Identify which cell holds the provided text, then report its (x, y) central coordinate. 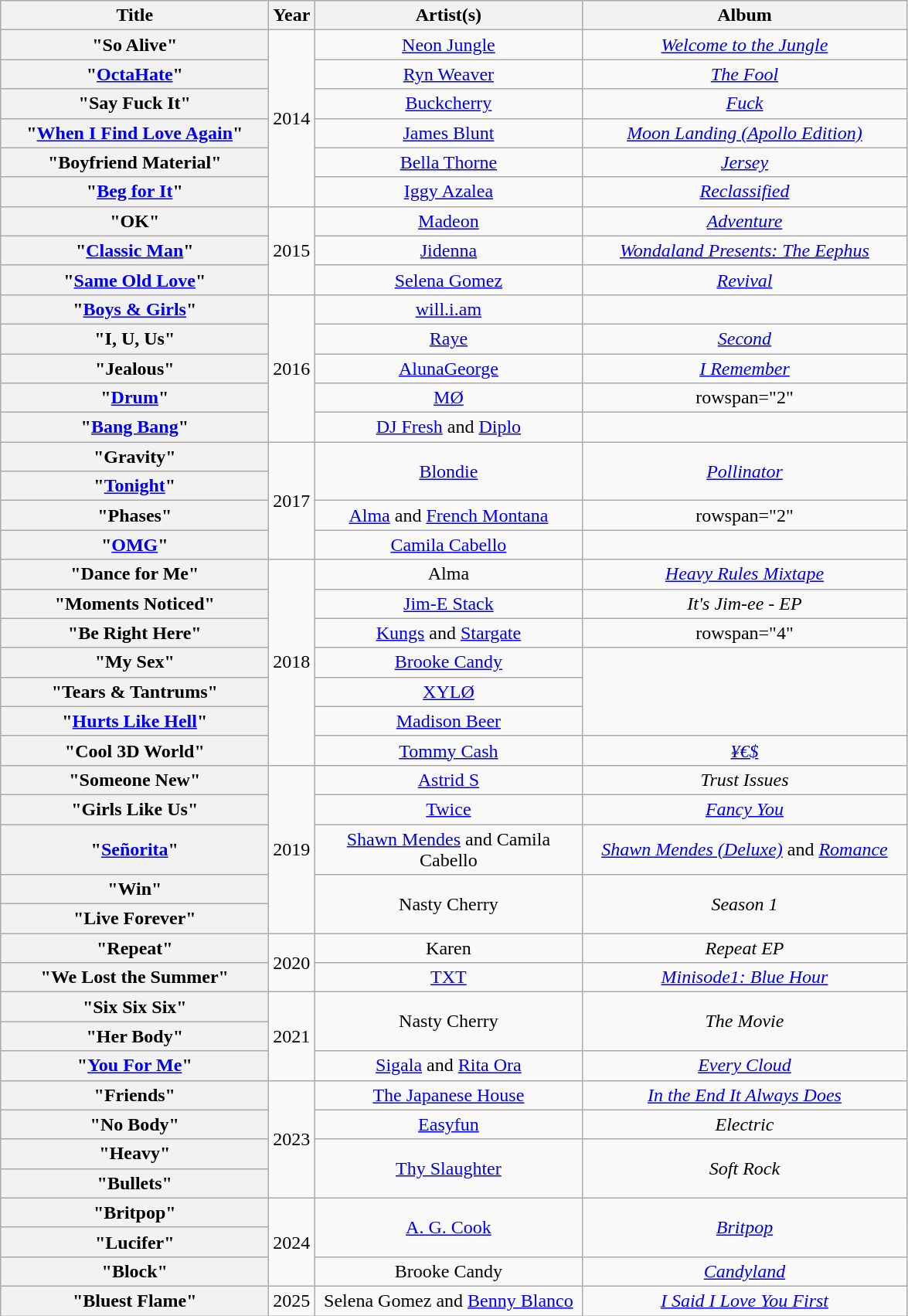
XYLØ (448, 692)
"Bluest Flame" (134, 1301)
"Dance for Me" (134, 574)
The Japanese House (448, 1095)
Twice (448, 809)
Reclassified (745, 192)
"Her Body" (134, 1036)
"Gravity" (134, 457)
"Boys & Girls" (134, 309)
"You For Me" (134, 1066)
Pollinator (745, 471)
Minisode1: Blue Hour (745, 978)
Selena Gomez and Benny Blanco (448, 1301)
Wondaland Presents: The Eephus (745, 250)
Shawn Mendes and Camila Cabello (448, 848)
"Friends" (134, 1095)
"Beg for It" (134, 192)
"Six Six Six" (134, 1007)
Ryn Weaver (448, 74)
"Hurts Like Hell" (134, 721)
Jim-E Stack (448, 604)
Album (745, 15)
A. G. Cook (448, 1227)
2025 (292, 1301)
"So Alive" (134, 45)
I Remember (745, 369)
"Britpop" (134, 1212)
DJ Fresh and Diplo (448, 427)
"Jealous" (134, 369)
Blondie (448, 471)
"We Lost the Summer" (134, 978)
Alma and French Montana (448, 515)
Heavy Rules Mixtape (745, 574)
Alma (448, 574)
Adventure (745, 221)
Sigala and Rita Ora (448, 1066)
Neon Jungle (448, 45)
"Live Forever" (134, 919)
"Señorita" (134, 848)
will.i.am (448, 309)
TXT (448, 978)
Tommy Cash (448, 750)
Year (292, 15)
Easyfun (448, 1124)
Selena Gomez (448, 280)
Season 1 (745, 904)
Trust Issues (745, 780)
"Heavy" (134, 1154)
Karen (448, 948)
"Bang Bang" (134, 427)
Fuck (745, 104)
"OctaHate" (134, 74)
Title (134, 15)
"My Sex" (134, 662)
"Bullets" (134, 1183)
Welcome to the Jungle (745, 45)
Jersey (745, 162)
"Moments Noticed" (134, 604)
It's Jim-ee - EP (745, 604)
Madeon (448, 221)
"Boyfriend Material" (134, 162)
"OMG" (134, 545)
"Cool 3D World" (134, 750)
AlunaGeorge (448, 369)
"Tonight" (134, 486)
Shawn Mendes (Deluxe) and Romance (745, 848)
2017 (292, 501)
"Tears & Tantrums" (134, 692)
2021 (292, 1036)
2016 (292, 368)
"Someone New" (134, 780)
Thy Slaughter (448, 1168)
rowspan="4" (745, 633)
"Girls Like Us" (134, 809)
MØ (448, 398)
"Phases" (134, 515)
2015 (292, 250)
"No Body" (134, 1124)
Revival (745, 280)
Moon Landing (Apollo Edition) (745, 133)
2018 (292, 662)
Artist(s) (448, 15)
Second (745, 338)
Bella Thorne (448, 162)
2024 (292, 1242)
Buckcherry (448, 104)
Soft Rock (745, 1168)
James Blunt (448, 133)
Repeat EP (745, 948)
The Fool (745, 74)
"OK" (134, 221)
The Movie (745, 1022)
"Be Right Here" (134, 633)
Fancy You (745, 809)
"Lucifer" (134, 1242)
Electric (745, 1124)
Every Cloud (745, 1066)
"Say Fuck It" (134, 104)
2019 (292, 848)
"When I Find Love Again" (134, 133)
Astrid S (448, 780)
Iggy Azalea (448, 192)
"Block" (134, 1271)
2014 (292, 118)
"I, U, Us" (134, 338)
Camila Cabello (448, 545)
In the End It Always Does (745, 1095)
¥€$ (745, 750)
Raye (448, 338)
2023 (292, 1139)
Jidenna (448, 250)
Britpop (745, 1227)
"Classic Man" (134, 250)
Kungs and Stargate (448, 633)
2020 (292, 963)
Candyland (745, 1271)
"Win" (134, 889)
Madison Beer (448, 721)
"Repeat" (134, 948)
"Drum" (134, 398)
"Same Old Love" (134, 280)
I Said I Love You First (745, 1301)
